Scan for the cell matching the given text and deliver its [x, y] coordinate at center. 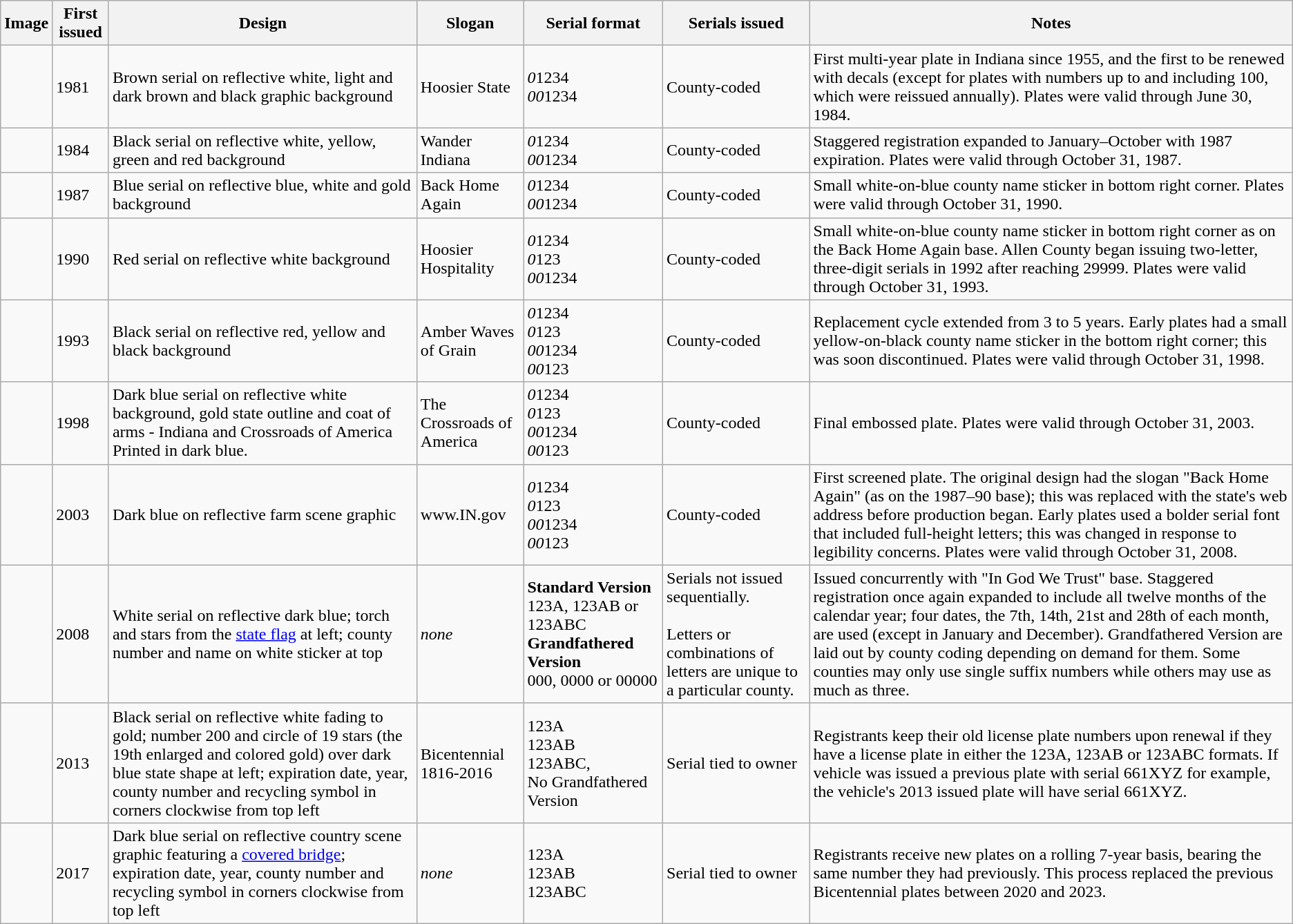
Bicentennial 1816-2016 [470, 762]
Brown serial on reflective white, light and dark brown and black graphic background [262, 87]
1981 [81, 87]
2008 [81, 634]
1998 [81, 423]
Blue serial on reflective blue, white and gold background [262, 195]
2013 [81, 762]
2003 [81, 514]
www.IN.gov [470, 514]
1987 [81, 195]
Serial format [593, 23]
Black serial on reflective white, yellow, green and red background [262, 151]
123A123AB123ABC,No Grandfathered Version [593, 762]
Wander Indiana [470, 151]
Final embossed plate. Plates were valid through October 31, 2003. [1051, 423]
123A123AB123ABC [593, 873]
Image [26, 23]
The Crossroads of America [470, 423]
Standard Version 123A, 123AB or 123ABC Grandfathered Version 000, 0000 or 00000 [593, 634]
Amber Waves of Grain [470, 341]
Dark blue on reflective farm scene graphic [262, 514]
1993 [81, 341]
Hoosier State [470, 87]
Red serial on reflective white background [262, 258]
Small white-on-blue county name sticker in bottom right corner. Plates were valid through October 31, 1990. [1051, 195]
1984 [81, 151]
Design [262, 23]
Notes [1051, 23]
1990 [81, 258]
First issued [81, 23]
Slogan [470, 23]
Dark blue serial on reflective white background, gold state outline and coat of arms - Indiana and Crossroads of America Printed in dark blue. [262, 423]
Serials not issued sequentially. Letters or combinations of letters are unique to a particular county. [736, 634]
Staggered registration expanded to January–October with 1987 expiration. Plates were valid through October 31, 1987. [1051, 151]
White serial on reflective dark blue; torch and stars from the state flag at left; county number and name on white sticker at top [262, 634]
2017 [81, 873]
Back Home Again [470, 195]
Serials issued [736, 23]
Black serial on reflective red, yellow and black background [262, 341]
Hoosier Hospitality [470, 258]
012340123001234 [593, 258]
